Determine the (x, y) coordinate at the center of the cell enclosing the given text.  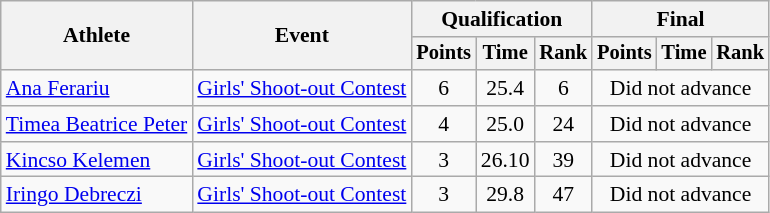
Final (680, 19)
25.0 (506, 124)
39 (564, 160)
Kincso Kelemen (97, 160)
26.10 (506, 160)
4 (443, 124)
47 (564, 195)
Iringo Debreczi (97, 195)
24 (564, 124)
Athlete (97, 36)
Event (302, 36)
Qualification (502, 19)
Timea Beatrice Peter (97, 124)
Ana Ferariu (97, 88)
25.4 (506, 88)
29.8 (506, 195)
